Determine the [X, Y] coordinate at the center of the cell enclosing the given text.  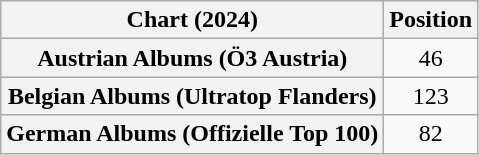
82 [431, 134]
123 [431, 96]
Belgian Albums (Ultratop Flanders) [192, 96]
Position [431, 20]
46 [431, 58]
Chart (2024) [192, 20]
German Albums (Offizielle Top 100) [192, 134]
Austrian Albums (Ö3 Austria) [192, 58]
